Identify which cell holds the provided text, then report its (x, y) central coordinate. 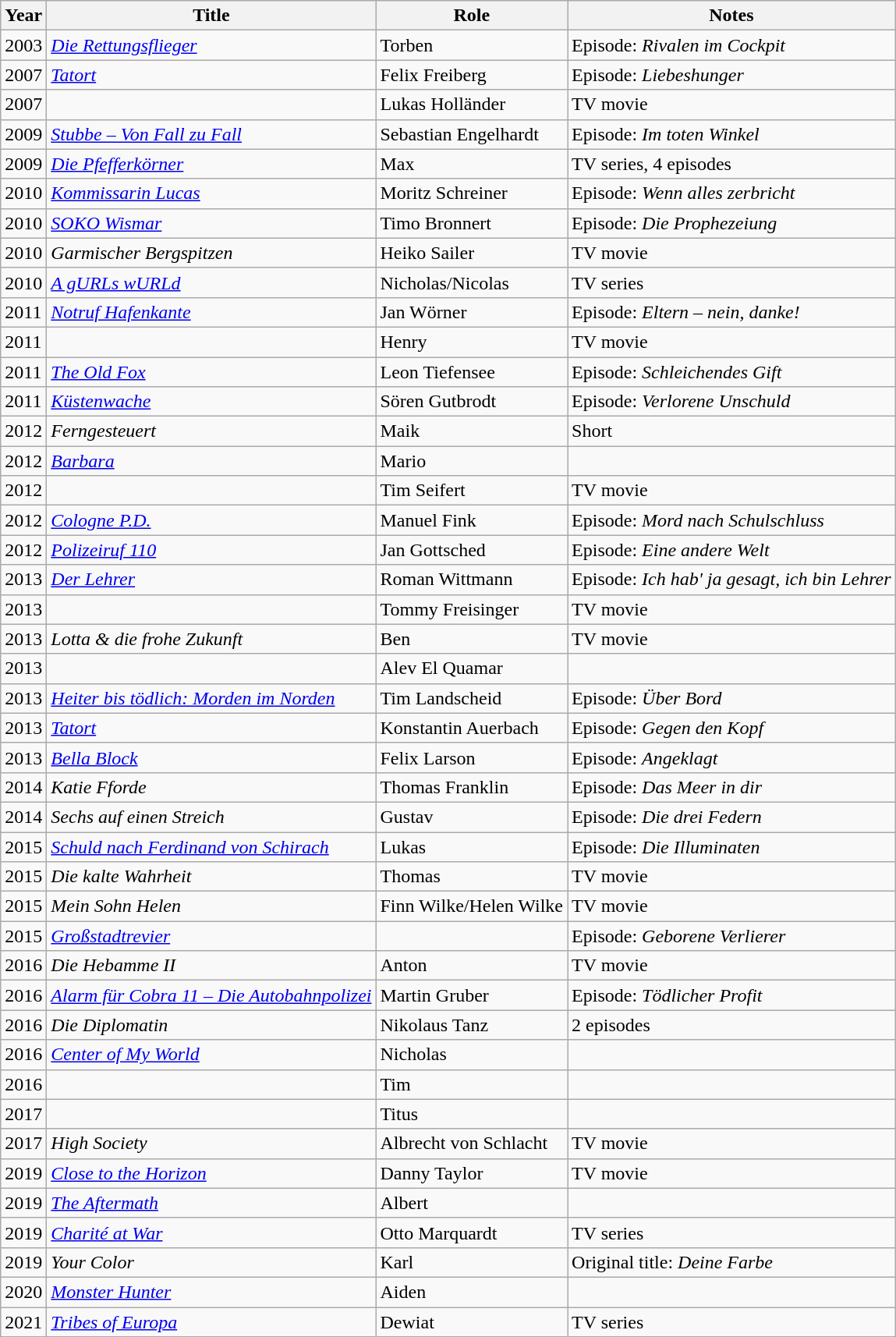
Maik (472, 431)
Lukas (472, 846)
Ferngesteuert (211, 431)
Stubbe – Von Fall zu Fall (211, 134)
Nikolaus Tanz (472, 1025)
Episode: Geborene Verlierer (731, 936)
Tribes of Europa (211, 1322)
Heiko Sailer (472, 253)
Kommissarin Lucas (211, 193)
Garmischer Bergspitzen (211, 253)
Episode: Mord nach Schulschluss (731, 520)
Leon Tiefensee (472, 372)
Felix Freiberg (472, 75)
Bella Block (211, 757)
Ben (472, 639)
Timo Bronnert (472, 223)
SOKO Wismar (211, 223)
Dewiat (472, 1322)
Großstadtrevier (211, 936)
Küstenwache (211, 402)
Episode: Rivalen im Cockpit (731, 45)
Martin Gruber (472, 995)
Aiden (472, 1292)
Mein Sohn Helen (211, 906)
Episode: Die drei Federn (731, 817)
Anton (472, 966)
Episode: Gegen den Kopf (731, 728)
Karl (472, 1262)
Die Diplomatin (211, 1025)
Episode: Die Illuminaten (731, 846)
Konstantin Auerbach (472, 728)
2020 (23, 1292)
Episode: Eltern – nein, danke! (731, 312)
Lotta & die frohe Zukunft (211, 639)
Alarm für Cobra 11 – Die Autobahnpolizei (211, 995)
A gURLs wURLd (211, 282)
Sechs auf einen Streich (211, 817)
Short (731, 431)
Otto Marquardt (472, 1232)
Danny Taylor (472, 1173)
Original title: Deine Farbe (731, 1262)
Year (23, 16)
Tim Landscheid (472, 698)
Schuld nach Ferdinand von Schirach (211, 846)
TV series, 4 episodes (731, 164)
Nicholas/Nicolas (472, 282)
Episode: Verlorene Unschuld (731, 402)
Nicholas (472, 1055)
Episode: Ich hab' ja gesagt, ich bin Lehrer (731, 580)
Sebastian Engelhardt (472, 134)
Moritz Schreiner (472, 193)
Center of My World (211, 1055)
Manuel Fink (472, 520)
Felix Larson (472, 757)
Role (472, 16)
Close to the Horizon (211, 1173)
Episode: Über Bord (731, 698)
High Society (211, 1144)
Lukas Holländer (472, 105)
Mario (472, 461)
Episode: Angeklagt (731, 757)
Max (472, 164)
Title (211, 16)
Finn Wilke/Helen Wilke (472, 906)
Die Hebamme II (211, 966)
Sören Gutbrodt (472, 402)
Charité at War (211, 1232)
Episode: Eine andere Welt (731, 550)
Die kalte Wahrheit (211, 877)
Episode: Tödlicher Profit (731, 995)
Heiter bis tödlich: Morden im Norden (211, 698)
The Aftermath (211, 1203)
Episode: Schleichendes Gift (731, 372)
Katie Fforde (211, 787)
Your Color (211, 1262)
2003 (23, 45)
Thomas Franklin (472, 787)
Barbara (211, 461)
2021 (23, 1322)
Torben (472, 45)
The Old Fox (211, 372)
Notruf Hafenkante (211, 312)
Cologne P.D. (211, 520)
Tim (472, 1084)
Tim Seifert (472, 491)
Jan Wörner (472, 312)
Episode: Wenn alles zerbricht (731, 193)
Episode: Liebeshunger (731, 75)
Henry (472, 342)
Gustav (472, 817)
Alev El Quamar (472, 668)
Roman Wittmann (472, 580)
Thomas (472, 877)
Episode: Im toten Winkel (731, 134)
Albert (472, 1203)
2 episodes (731, 1025)
Episode: Die Prophezeiung (731, 223)
Die Pfefferkörner (211, 164)
Episode: Das Meer in dir (731, 787)
Der Lehrer (211, 580)
Titus (472, 1114)
Notes (731, 16)
Die Rettungsflieger (211, 45)
Jan Gottsched (472, 550)
Albrecht von Schlacht (472, 1144)
Monster Hunter (211, 1292)
Tommy Freisinger (472, 609)
Polizeiruf 110 (211, 550)
